Find where the given text appears and provide that cell's center as (X, Y) coordinate. 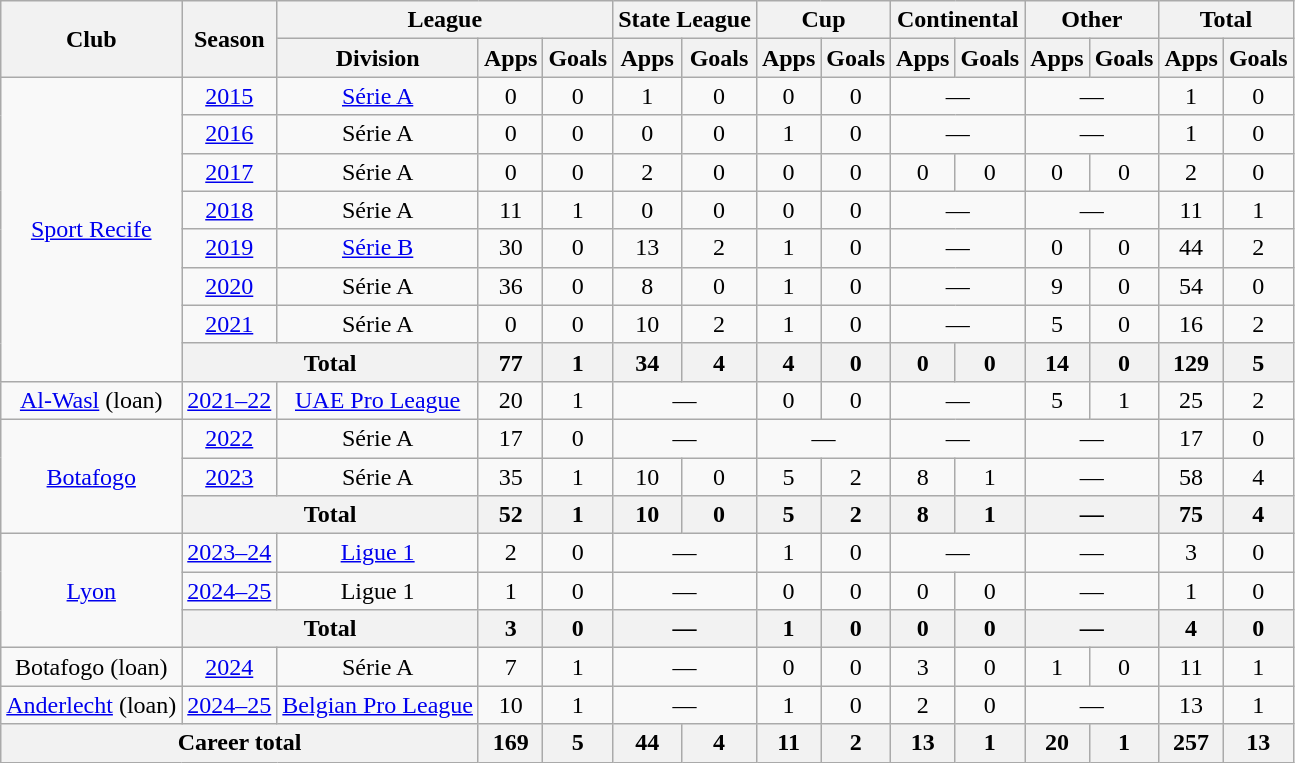
State League (685, 20)
Club (92, 39)
2019 (230, 248)
14 (1057, 362)
UAE Pro League (378, 400)
Career total (240, 743)
Other (1092, 20)
Lyon (92, 591)
9 (1057, 286)
25 (1191, 400)
Belgian Pro League (378, 705)
169 (510, 743)
2024 (230, 667)
77 (510, 362)
2023–24 (230, 553)
2021 (230, 324)
30 (510, 248)
League (445, 20)
2023 (230, 477)
Cup (823, 20)
Continental (958, 20)
2017 (230, 172)
Al-Wasl (loan) (92, 400)
7 (510, 667)
75 (1191, 515)
2016 (230, 134)
2022 (230, 438)
Anderlecht (loan) (92, 705)
35 (510, 477)
257 (1191, 743)
2020 (230, 286)
Sport Recife (92, 229)
Botafogo (loan) (92, 667)
Botafogo (92, 476)
2021–22 (230, 400)
Série B (378, 248)
129 (1191, 362)
Season (230, 39)
36 (510, 286)
16 (1191, 324)
34 (648, 362)
Division (378, 58)
2015 (230, 96)
2018 (230, 210)
58 (1191, 477)
54 (1191, 286)
52 (510, 515)
